Scan for the cell matching the given text and deliver its (x, y) coordinate at center. 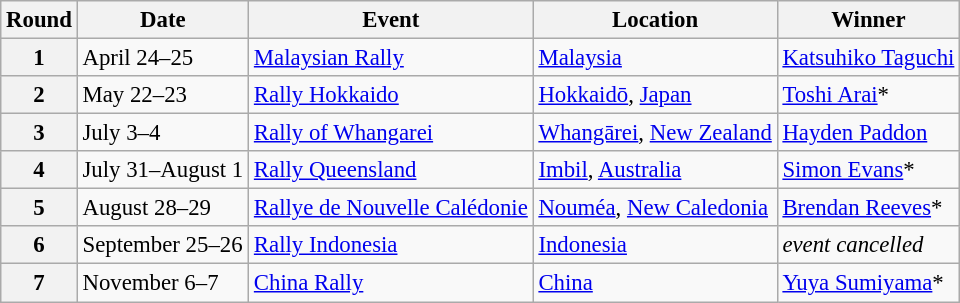
1 (39, 58)
Event (392, 20)
2 (39, 95)
7 (39, 283)
event cancelled (868, 245)
Rallye de Nouvelle Calédonie (392, 208)
Rally Indonesia (392, 245)
6 (39, 245)
Round (39, 20)
5 (39, 208)
May 22–23 (162, 95)
Date (162, 20)
August 28–29 (162, 208)
Rally Hokkaido (392, 95)
Hayden Paddon (868, 133)
Location (655, 20)
November 6–7 (162, 283)
Brendan Reeves* (868, 208)
China (655, 283)
Hokkaidō, Japan (655, 95)
Malaysian Rally (392, 58)
Winner (868, 20)
Malaysia (655, 58)
Yuya Sumiyama* (868, 283)
Simon Evans* (868, 170)
China Rally (392, 283)
April 24–25 (162, 58)
Toshi Arai* (868, 95)
4 (39, 170)
Whangārei, New Zealand (655, 133)
Indonesia (655, 245)
Katsuhiko Taguchi (868, 58)
July 3–4 (162, 133)
Rally of Whangarei (392, 133)
Rally Queensland (392, 170)
Nouméa, New Caledonia (655, 208)
Imbil, Australia (655, 170)
July 31–August 1 (162, 170)
September 25–26 (162, 245)
3 (39, 133)
